Scan for the cell matching the given text and deliver its [x, y] coordinate at center. 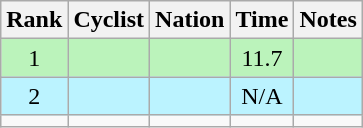
2 [34, 96]
Rank [34, 20]
Cyclist [109, 20]
N/A [262, 96]
11.7 [262, 58]
1 [34, 58]
Notes [328, 20]
Nation [190, 20]
Time [262, 20]
